Search for the cell housing the specified text and yield its (X, Y) center coordinate. 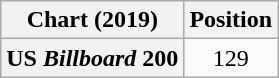
US Billboard 200 (92, 58)
129 (231, 58)
Position (231, 20)
Chart (2019) (92, 20)
